Pinpoint the cell where the given text exists, returning its (x, y) midpoint coordinate. 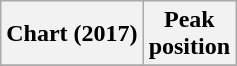
Chart (2017) (72, 34)
Peakposition (189, 34)
